Pinpoint the cell where the given text exists, returning its [X, Y] midpoint coordinate. 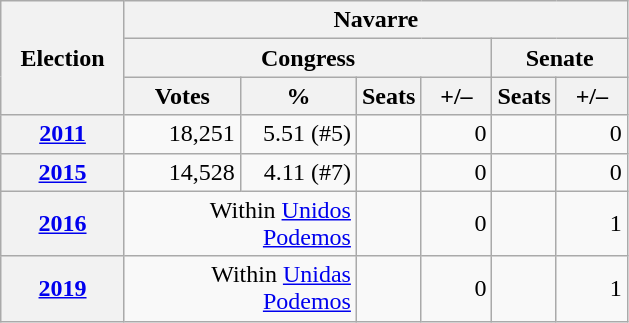
Votes [182, 96]
Navarre [376, 20]
2016 [63, 224]
Election [63, 58]
Congress [308, 58]
% [298, 96]
18,251 [182, 134]
4.11 (#7) [298, 172]
2015 [63, 172]
14,528 [182, 172]
2019 [63, 288]
Within Unidos Podemos [240, 224]
Within Unidas Podemos [240, 288]
Senate [560, 58]
2011 [63, 134]
5.51 (#5) [298, 134]
